Capture the cell that displays the provided text and extract its (X, Y) central coordinate. 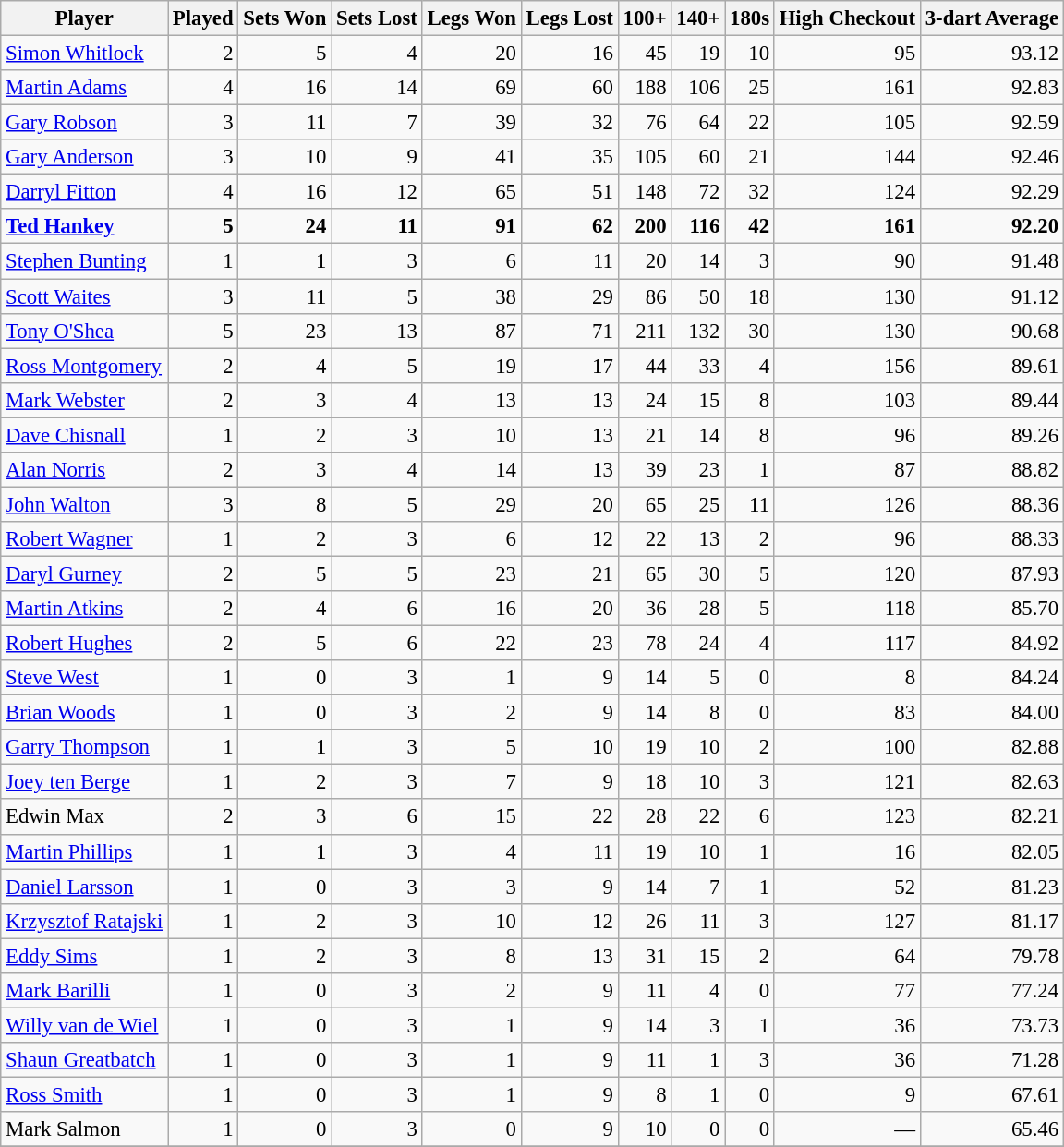
92.46 (992, 157)
3-dart Average (992, 18)
31 (645, 956)
82.05 (992, 851)
73.73 (992, 1025)
26 (645, 921)
121 (847, 782)
103 (847, 400)
188 (645, 88)
86 (645, 296)
82.63 (992, 782)
17 (569, 366)
Player (85, 18)
82.88 (992, 747)
Martin Atkins (85, 609)
72 (698, 192)
126 (847, 504)
Mark Barilli (85, 991)
— (847, 1129)
85.70 (992, 609)
38 (471, 296)
71 (569, 331)
77.24 (992, 991)
Played (203, 18)
35 (569, 157)
Eddy Sims (85, 956)
51 (569, 192)
120 (847, 573)
118 (847, 609)
211 (645, 331)
90 (847, 261)
Martin Phillips (85, 851)
Daniel Larsson (85, 887)
76 (645, 123)
92.29 (992, 192)
50 (698, 296)
Krzysztof Ratajski (85, 921)
Robert Wagner (85, 539)
62 (569, 226)
180s (750, 18)
92.20 (992, 226)
90.68 (992, 331)
84.92 (992, 644)
91.48 (992, 261)
200 (645, 226)
124 (847, 192)
93.12 (992, 54)
144 (847, 157)
91 (471, 226)
88.82 (992, 470)
100+ (645, 18)
156 (847, 366)
91.12 (992, 296)
Ted Hankey (85, 226)
77 (847, 991)
84.24 (992, 678)
81.17 (992, 921)
Alan Norris (85, 470)
123 (847, 817)
High Checkout (847, 18)
Gary Anderson (85, 157)
117 (847, 644)
John Walton (85, 504)
69 (471, 88)
89.26 (992, 435)
Garry Thompson (85, 747)
Steve West (85, 678)
Brian Woods (85, 713)
Sets Won (284, 18)
Joey ten Berge (85, 782)
41 (471, 157)
Scott Waites (85, 296)
127 (847, 921)
84.00 (992, 713)
Martin Adams (85, 88)
Ross Smith (85, 1094)
Mark Webster (85, 400)
Stephen Bunting (85, 261)
92.59 (992, 123)
Dave Chisnall (85, 435)
65.46 (992, 1129)
78 (645, 644)
Simon Whitlock (85, 54)
Mark Salmon (85, 1129)
Edwin Max (85, 817)
89.61 (992, 366)
88.33 (992, 539)
88.36 (992, 504)
71.28 (992, 1060)
Willy van de Wiel (85, 1025)
95 (847, 54)
Legs Won (471, 18)
82.21 (992, 817)
148 (645, 192)
132 (698, 331)
Tony O'Shea (85, 331)
92.83 (992, 88)
Legs Lost (569, 18)
83 (847, 713)
Sets Lost (377, 18)
52 (847, 887)
89.44 (992, 400)
87.93 (992, 573)
116 (698, 226)
Ross Montgomery (85, 366)
Daryl Gurney (85, 573)
42 (750, 226)
67.61 (992, 1094)
Shaun Greatbatch (85, 1060)
45 (645, 54)
44 (645, 366)
100 (847, 747)
Gary Robson (85, 123)
79.78 (992, 956)
81.23 (992, 887)
106 (698, 88)
140+ (698, 18)
Robert Hughes (85, 644)
33 (698, 366)
Darryl Fitton (85, 192)
